Return the [X, Y] coordinate for the center point of the cell that contains the specified text.  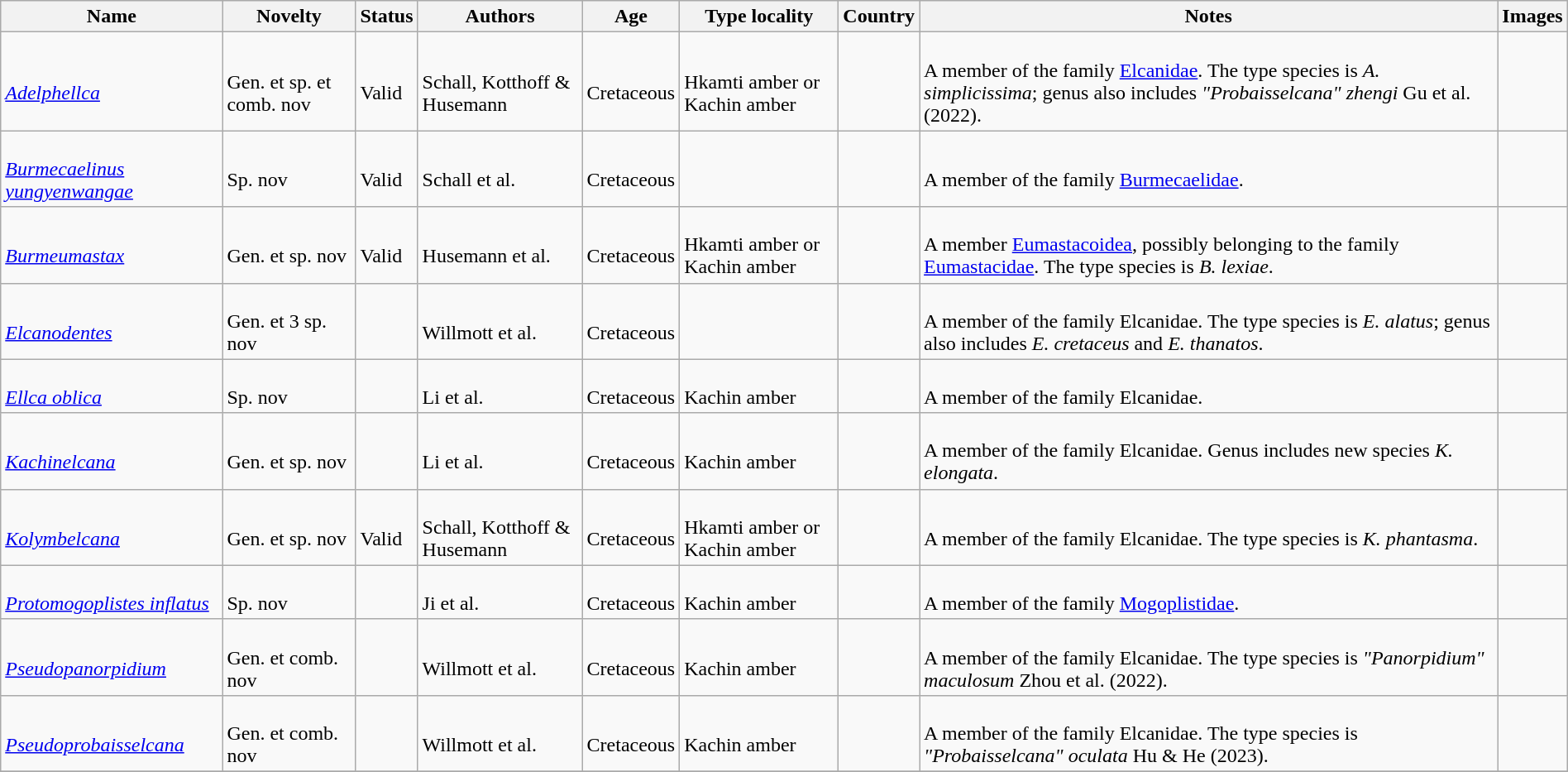
Ellca oblica [112, 386]
Kolymbelcana [112, 527]
Pseudoprobaisselcana [112, 733]
A member of the family Elcanidae. The type species is E. alatus; genus also includes E. cretaceus and E. thanatos. [1209, 321]
Kachinelcana [112, 451]
Images [1532, 17]
Notes [1209, 17]
Gen. et sp. et comb. nov [289, 81]
A member of the family Elcanidae. [1209, 386]
Pseudopanorpidium [112, 657]
A member of the family Mogoplistidae. [1209, 592]
A member Eumastacoidea, possibly belonging to the family Eumastacidae. The type species is B. lexiae. [1209, 245]
A member of the family Burmecaelidae. [1209, 169]
A member of the family Elcanidae. The type species is "Probaisselcana" oculata Hu & He (2023). [1209, 733]
Burmeumastax [112, 245]
A member of the family Elcanidae. The type species is K. phantasma. [1209, 527]
Protomogoplistes inflatus [112, 592]
Novelty [289, 17]
Husemann et al. [500, 245]
Type locality [759, 17]
Status [387, 17]
Gen. et 3 sp. nov [289, 321]
Burmecaelinus yungyenwangae [112, 169]
Age [631, 17]
Name [112, 17]
Ji et al. [500, 592]
Country [879, 17]
Adelphellca [112, 81]
Elcanodentes [112, 321]
Authors [500, 17]
A member of the family Elcanidae. The type species is "Panorpidium" maculosum Zhou et al. (2022). [1209, 657]
A member of the family Elcanidae. The type species is A. simplicissima; genus also includes "Probaisselcana" zhengi Gu et al. (2022). [1209, 81]
Schall et al. [500, 169]
A member of the family Elcanidae. Genus includes new species K. elongata. [1209, 451]
